Capture the cell that displays the provided text and extract its (X, Y) central coordinate. 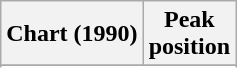
Chart (1990) (72, 34)
Peakposition (189, 34)
